Return the [x, y] coordinate for the center point of the cell that contains the specified text.  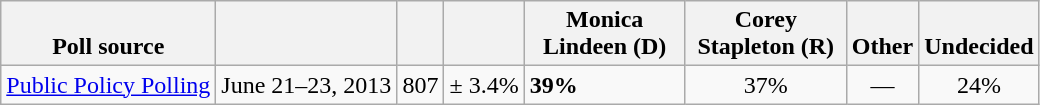
— [882, 85]
807 [420, 85]
CoreyStapleton (R) [766, 34]
Public Policy Polling [108, 85]
24% [979, 85]
MonicaLindeen (D) [604, 34]
Poll source [108, 34]
June 21–23, 2013 [306, 85]
Undecided [979, 34]
Other [882, 34]
37% [766, 85]
39% [604, 85]
± 3.4% [484, 85]
